Identify which cell holds the provided text, then report its [X, Y] central coordinate. 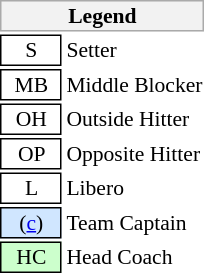
Team Captain [134, 223]
Libero [134, 188]
S [32, 50]
Middle Blocker [134, 85]
MB [32, 85]
Outside Hitter [134, 120]
OP [32, 154]
L [32, 188]
Opposite Hitter [134, 154]
(c) [32, 223]
OH [32, 120]
Setter [134, 50]
Legend [102, 16]
